Pinpoint the cell where the given text exists, returning its (X, Y) midpoint coordinate. 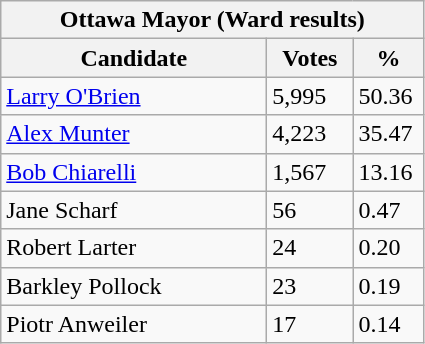
35.47 (388, 134)
0.20 (388, 248)
Jane Scharf (134, 210)
24 (310, 248)
17 (310, 324)
Votes (310, 58)
Bob Chiarelli (134, 172)
Alex Munter (134, 134)
56 (310, 210)
4,223 (310, 134)
5,995 (310, 96)
0.47 (388, 210)
Ottawa Mayor (Ward results) (212, 20)
50.36 (388, 96)
Larry O'Brien (134, 96)
13.16 (388, 172)
0.14 (388, 324)
Piotr Anweiler (134, 324)
1,567 (310, 172)
Robert Larter (134, 248)
Candidate (134, 58)
% (388, 58)
Barkley Pollock (134, 286)
0.19 (388, 286)
23 (310, 286)
